Return (x, y) of the center of cell containing provided text 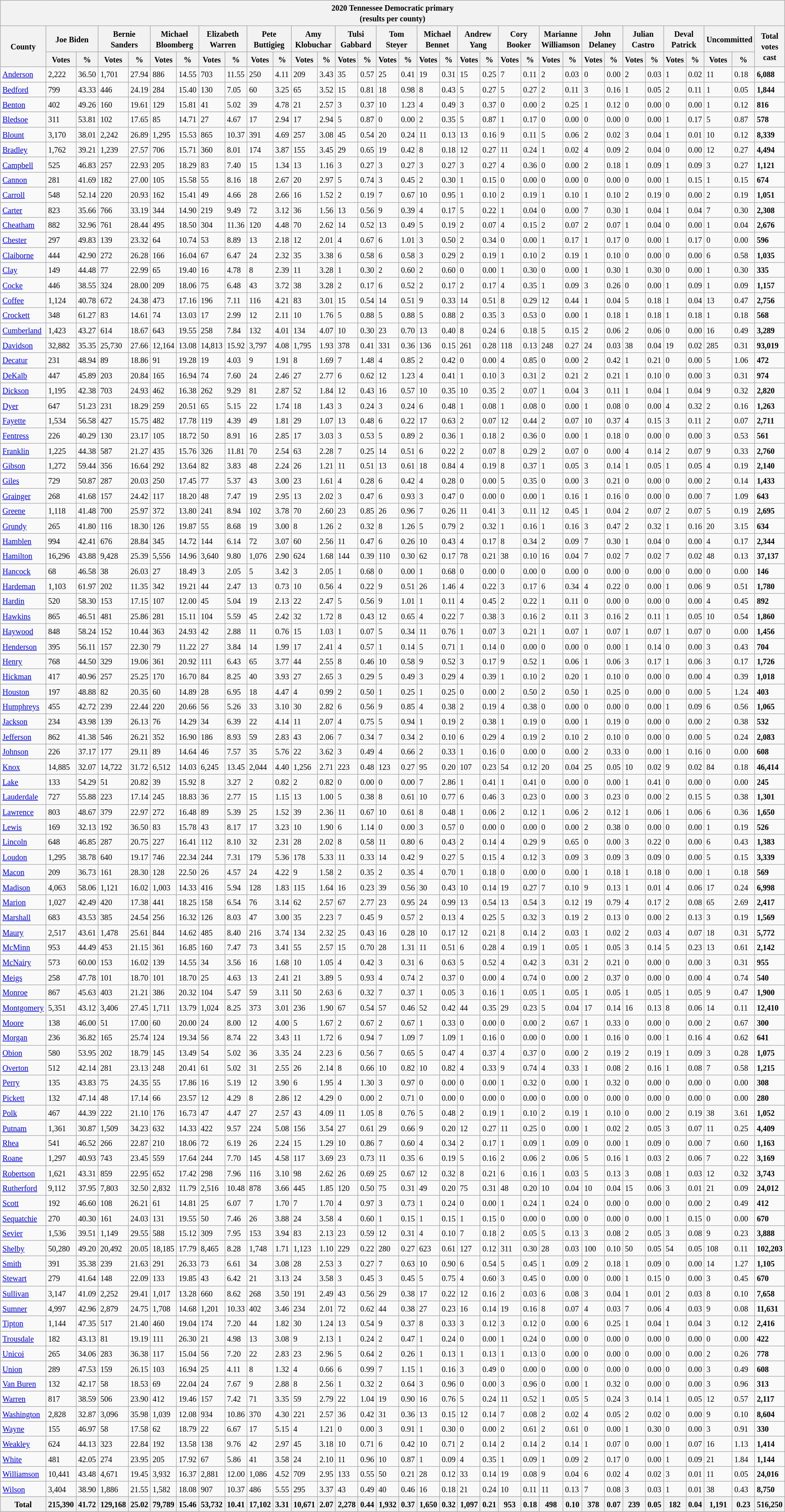
186 (212, 737)
3.42 (282, 571)
15.81 (188, 104)
11.81 (236, 450)
3,147 (61, 1293)
1,163 (770, 1143)
5.55 (282, 1489)
6.07 (236, 1203)
1,414 (770, 1444)
335 (770, 270)
455 (61, 707)
224 (260, 1128)
3.74 (282, 932)
1.69 (326, 360)
13.49 (188, 1053)
191 (304, 1293)
Jefferson (23, 737)
2,252 (113, 1293)
22.87 (139, 1143)
216 (260, 932)
22.84 (139, 1444)
Polk (23, 1113)
279 (61, 1278)
304 (212, 225)
17,102 (260, 1504)
24.19 (139, 89)
1,509 (113, 1128)
47.35 (87, 1323)
1.32 (282, 1368)
County (23, 47)
2,516 (212, 1188)
548 (61, 195)
1,027 (61, 902)
Andrew Yang (478, 39)
352 (163, 737)
7.42 (236, 1399)
123 (387, 767)
49.26 (87, 104)
20.51 (188, 405)
1,701 (113, 74)
Hancock (23, 571)
11.35 (139, 586)
197 (61, 692)
15.12 (188, 1233)
5.36 (282, 857)
18.86 (139, 360)
29.55 (139, 1233)
51.23 (87, 405)
129 (163, 104)
Giles (23, 481)
313 (770, 1383)
1.16 (326, 164)
42.17 (87, 1383)
Lincoln (23, 842)
148 (113, 1278)
6,088 (770, 74)
2.87 (282, 390)
Davidson (23, 345)
7.46 (236, 1218)
20.82 (139, 782)
485 (212, 932)
20.03 (139, 481)
41.72 (87, 1504)
3.38 (326, 255)
DeKalb (23, 375)
35.38 (87, 1263)
14.89 (188, 692)
385 (113, 917)
2,242 (113, 134)
11.22 (188, 646)
66 (163, 1098)
47.78 (87, 977)
3,170 (61, 134)
520 (61, 601)
24,012 (770, 1188)
4.69 (282, 134)
Washington (23, 1414)
17.00 (139, 1022)
596 (770, 240)
23.13 (139, 1068)
261 (469, 345)
761 (113, 225)
46,414 (770, 767)
5,556 (163, 556)
974 (770, 375)
1,003 (163, 887)
20.66 (188, 707)
460 (163, 1323)
Henry (23, 661)
43.31 (87, 1173)
Houston (23, 692)
12,410 (770, 1007)
1.46 (449, 586)
614 (113, 330)
3.14 (282, 902)
Anderson (23, 74)
Fentress (23, 435)
727 (61, 797)
859 (113, 1173)
Obion (23, 1053)
298 (212, 1173)
19.04 (188, 1323)
2,142 (770, 947)
53.95 (87, 1053)
445 (304, 1188)
2.79 (326, 1399)
3.62 (326, 752)
115 (304, 887)
Overton (23, 1068)
1,932 (387, 1504)
42.72 (87, 707)
Maury (23, 932)
14.90 (188, 210)
6.19 (236, 1143)
196 (212, 300)
24.42 (139, 496)
Bernie Sanders (124, 39)
Wilson (23, 1489)
Wayne (23, 1429)
46.85 (87, 842)
882 (61, 225)
823 (61, 210)
22.93 (139, 164)
219 (212, 210)
22.99 (139, 270)
1,748 (260, 1248)
2,308 (770, 210)
14.68 (188, 1308)
4.57 (236, 872)
Johnson (23, 752)
49.20 (87, 1248)
32.96 (87, 225)
21.55 (139, 1489)
13.08 (188, 345)
2.46 (282, 375)
886 (163, 74)
16.32 (188, 917)
672 (113, 300)
43.88 (87, 556)
640 (113, 857)
40.29 (87, 435)
623 (428, 1248)
Van Buren (23, 1383)
Haywood (23, 631)
647 (61, 405)
266 (113, 1143)
3,797 (260, 345)
8,465 (212, 1248)
427 (113, 420)
1.93 (326, 345)
38.59 (87, 1399)
3.23 (282, 827)
Chester (23, 240)
17.65 (139, 119)
14,722 (113, 767)
41.38 (87, 737)
169 (61, 827)
0.81 (367, 89)
844 (163, 932)
37.95 (87, 1188)
8.74 (236, 1038)
3.37 (326, 1489)
2,344 (770, 541)
58.30 (87, 601)
1.13 (743, 1444)
9,428 (113, 556)
8.62 (236, 1293)
14,813 (212, 345)
1.64 (326, 887)
Putnam (23, 1128)
295 (304, 1489)
Julian Castro (643, 39)
2.99 (236, 315)
16.90 (188, 737)
19.85 (188, 1278)
3.46 (282, 1308)
0.55 (367, 1474)
43.48 (87, 1474)
48.88 (87, 692)
166 (163, 255)
52.14 (87, 195)
512 (61, 1068)
1,123 (304, 1248)
4.63 (236, 977)
4,409 (770, 1128)
0.80 (408, 842)
21.63 (139, 1263)
Hardeman (23, 586)
0.98 (408, 89)
15.46 (188, 1504)
1.06 (743, 360)
17.58 (139, 1429)
26.28 (139, 255)
283 (113, 1353)
7.57 (236, 752)
43.27 (87, 330)
32.87 (87, 1414)
1.04 (367, 1399)
14,885 (61, 767)
6.95 (236, 692)
1.03 (326, 631)
3,932 (163, 1474)
Franklin (23, 450)
2.28 (326, 450)
14.64 (188, 752)
25.86 (139, 616)
1,149 (113, 1233)
5.86 (236, 1459)
1,433 (770, 481)
3.11 (282, 992)
1,383 (770, 842)
482 (163, 420)
50.87 (87, 481)
8.28 (236, 1248)
6.61 (236, 1263)
40.96 (87, 676)
Deval Patrick (684, 39)
6.14 (236, 541)
35.98 (139, 1414)
345 (163, 541)
18.20 (188, 496)
5.19 (236, 1083)
79 (163, 646)
14.03 (188, 767)
1,423 (61, 330)
892 (770, 601)
10.86 (236, 1414)
568 (770, 315)
30.87 (87, 1128)
19.21 (188, 586)
28.30 (139, 872)
2.53 (326, 1263)
2.42 (282, 616)
43.33 (87, 89)
18.30 (139, 526)
746 (163, 857)
18.49 (188, 571)
16.70 (188, 676)
580 (61, 1053)
Union (23, 1368)
40.30 (87, 1218)
6.42 (236, 1278)
1.56 (326, 210)
13.79 (188, 1007)
16.04 (188, 255)
22.95 (139, 1173)
93,019 (770, 345)
44.38 (87, 450)
159 (113, 1368)
4,494 (770, 149)
559 (163, 1158)
42.41 (87, 541)
569 (770, 872)
Sevier (23, 1233)
103 (163, 1368)
42.05 (87, 1459)
33.19 (139, 210)
5.08 (282, 1128)
20,492 (113, 1248)
19.61 (139, 104)
31.72 (139, 767)
3,169 (770, 1158)
587 (113, 450)
3.45 (326, 149)
3.41 (282, 947)
14.71 (188, 119)
22.09 (139, 1278)
300 (770, 1022)
Madison (23, 887)
56.58 (87, 420)
634 (770, 526)
1.74 (282, 405)
816 (770, 104)
1.81 (282, 420)
709 (304, 1474)
34.06 (87, 1353)
Lewis (23, 827)
1,582 (163, 1489)
Moore (23, 1022)
Hamblen (23, 541)
53.81 (87, 119)
Dyer (23, 405)
3.12 (282, 210)
14.62 (188, 932)
25.39 (139, 556)
1.10 (326, 1248)
42.38 (87, 390)
136 (428, 345)
210 (163, 1143)
Jackson (23, 722)
2,828 (61, 1414)
Uncommitted (730, 39)
561 (770, 435)
3.54 (326, 1128)
2.66 (282, 195)
60.00 (87, 962)
1,795 (304, 345)
45.89 (87, 375)
1,225 (61, 450)
15.75 (139, 420)
517 (113, 1323)
1.30 (367, 1083)
15.53 (188, 134)
18.67 (139, 330)
2.71 (326, 767)
0.59 (367, 1233)
26.33 (188, 1263)
363 (163, 631)
1,191 (719, 1504)
61.27 (87, 315)
11.36 (236, 225)
2,278 (347, 1504)
Gibson (23, 466)
768 (61, 661)
25.97 (139, 511)
2,083 (770, 737)
Stewart (23, 1278)
778 (770, 1353)
2.63 (326, 992)
26.13 (139, 722)
39.51 (87, 1233)
3.88 (282, 1218)
Lawrence (23, 812)
68 (61, 571)
112 (212, 842)
19.17 (139, 857)
Weakley (23, 1444)
674 (770, 180)
241 (212, 511)
2,517 (61, 932)
49.83 (87, 240)
44.48 (87, 270)
38.90 (87, 1489)
Cory Booker (519, 39)
3.83 (236, 466)
23.95 (139, 1459)
Sullivan (23, 1293)
Hickman (23, 676)
69 (163, 1383)
Pete Buttigieg (269, 39)
43.61 (87, 932)
127 (469, 1248)
Cannon (23, 180)
178 (304, 857)
3.31 (282, 1504)
7.11 (236, 300)
1,361 (61, 1128)
344 (163, 210)
17.45 (188, 481)
331 (387, 345)
32.50 (139, 1188)
1,621 (61, 1173)
Campbell (23, 164)
766 (113, 210)
78 (469, 556)
Robertson (23, 1173)
Greene (23, 511)
4.30 (282, 1414)
44.13 (87, 1444)
10.48 (236, 1188)
10.33 (236, 1308)
3.94 (282, 1233)
2,881 (212, 1474)
18,185 (163, 1248)
4.03 (236, 360)
15.58 (188, 180)
2.11 (282, 315)
19.40 (188, 270)
Elizabeth Warren (223, 39)
23.45 (139, 1158)
462 (163, 390)
Coffee (23, 300)
118 (510, 345)
Scott (23, 1203)
486 (260, 1489)
19.46 (188, 1399)
44.49 (87, 947)
63 (304, 450)
2.69 (743, 902)
285 (719, 345)
22.04 (188, 1383)
Williamson (23, 1474)
27.94 (139, 74)
26.15 (139, 1368)
2.10 (326, 1459)
Smith (23, 1263)
18.08 (188, 1489)
53,732 (212, 1504)
1.00 (326, 797)
28.44 (139, 225)
1,297 (61, 1158)
6,245 (212, 767)
3.66 (282, 1188)
1,215 (770, 1068)
5.47 (236, 992)
541 (61, 1143)
Cumberland (23, 330)
3.93 (282, 676)
8.16 (236, 180)
1,097 (469, 1504)
24.54 (139, 917)
516,250 (770, 1504)
2020 Tennessee Democratic primary(results per county) (393, 13)
29.11 (139, 752)
1.43 (326, 405)
1,035 (770, 255)
955 (770, 962)
58.24 (87, 631)
803 (61, 812)
21.15 (139, 947)
4.58 (282, 1158)
540 (770, 977)
3.13 (282, 1278)
878 (260, 1188)
2,417 (770, 902)
8,339 (770, 134)
46 (212, 752)
36.38 (139, 1353)
256 (163, 917)
1.58 (326, 872)
19.06 (139, 661)
110 (387, 556)
27.45 (139, 1007)
1.85 (326, 1188)
297 (61, 240)
370 (260, 1414)
22.34 (188, 857)
16,296 (61, 556)
95 (428, 767)
17.42 (188, 1173)
17.92 (188, 1459)
177 (113, 752)
41.68 (87, 496)
18.53 (139, 1383)
8.10 (236, 842)
14.61 (139, 315)
9.49 (236, 210)
3.77 (282, 661)
308 (770, 1083)
3.27 (236, 782)
472 (770, 360)
Blount (23, 134)
9,112 (61, 1188)
21.21 (139, 992)
203 (113, 375)
2,820 (770, 390)
3.61 (743, 1113)
24,016 (770, 1474)
262 (212, 390)
Crockett (23, 315)
Claiborne (23, 255)
24.38 (139, 300)
1.67 (326, 1022)
292 (163, 466)
Joe Biden (72, 39)
26.03 (139, 571)
Meigs (23, 977)
1,256 (304, 767)
259 (163, 405)
3,743 (770, 1173)
435 (163, 450)
3.69 (326, 1158)
1,301 (770, 797)
46.00 (87, 1022)
4.67 (236, 119)
20.00 (188, 1022)
5.76 (282, 752)
17.79 (188, 1248)
25,730 (113, 345)
3.78 (282, 511)
27.66 (139, 345)
867 (61, 992)
683 (61, 917)
1.61 (326, 481)
20.93 (139, 195)
Total (23, 1504)
4,671 (113, 1474)
862 (61, 737)
676 (113, 541)
Marshall (23, 917)
Bedford (23, 89)
3.89 (326, 977)
Grundy (23, 526)
46.52 (87, 1143)
817 (61, 1399)
5.04 (236, 601)
14.96 (188, 556)
8.17 (236, 827)
1.83 (282, 887)
46.51 (87, 616)
55.88 (87, 797)
38.78 (87, 857)
131 (163, 1218)
18.72 (188, 435)
91 (163, 360)
8.91 (236, 435)
18.25 (188, 902)
1.14 (367, 827)
700 (113, 511)
660 (212, 1293)
4.40 (282, 767)
37.17 (87, 752)
1,065 (770, 707)
417 (61, 676)
2,760 (770, 450)
Tulsi Gabbard (356, 39)
1,569 (770, 917)
Decatur (23, 360)
98 (304, 1173)
2.06 (326, 737)
1,201 (212, 1308)
4.00 (282, 1022)
43.98 (87, 722)
1,124 (61, 300)
6.48 (236, 285)
578 (770, 119)
8.94 (236, 511)
2.65 (326, 676)
373 (260, 1007)
9.80 (236, 556)
1,536 (61, 1233)
1,103 (61, 586)
16.38 (188, 390)
Hawkins (23, 616)
525 (61, 164)
17.15 (139, 601)
447 (61, 375)
Sumner (23, 1308)
848 (61, 631)
652 (163, 1173)
42.49 (87, 902)
16.73 (188, 1113)
4,063 (61, 887)
7.60 (236, 375)
Trousdale (23, 1338)
229 (347, 1248)
994 (61, 541)
23.32 (139, 240)
22.44 (139, 707)
329 (113, 661)
274 (113, 1459)
8.01 (236, 149)
1.48 (367, 360)
10.41 (236, 1504)
1,052 (770, 1113)
16.41 (188, 842)
38.01 (87, 134)
Pickett (23, 1098)
46.83 (87, 164)
11.79 (188, 1188)
Dickson (23, 390)
Carroll (23, 195)
6.47 (236, 255)
2.60 (326, 511)
221 (304, 1414)
12.08 (188, 1414)
4.22 (282, 872)
4.09 (326, 1113)
5.39 (236, 812)
441 (163, 902)
1,075 (770, 1053)
41.48 (87, 511)
15.40 (188, 89)
29.41 (139, 1293)
11,631 (770, 1308)
7.05 (236, 89)
1,051 (770, 195)
20.75 (139, 842)
4.14 (282, 722)
348 (61, 315)
Hardin (23, 601)
28.84 (139, 541)
36.73 (87, 872)
41.64 (87, 1278)
222 (113, 1113)
2,117 (770, 1399)
323 (113, 1444)
0.77 (449, 797)
1,157 (770, 285)
2,416 (770, 1323)
10.44 (139, 631)
47.14 (87, 1098)
0.86 (367, 1143)
21.40 (139, 1323)
324 (113, 285)
50,280 (61, 1248)
573 (61, 962)
39.21 (87, 149)
Hamilton (23, 556)
8.40 (236, 932)
5,351 (61, 1007)
6,512 (163, 767)
Morgan (23, 1038)
7.67 (236, 1383)
25.61 (139, 932)
11.55 (236, 74)
3.25 (282, 89)
47.53 (87, 1368)
15.78 (188, 827)
Macon (23, 872)
57 (387, 1007)
102,203 (770, 1248)
19.34 (188, 1038)
43.12 (87, 1007)
15.04 (188, 1353)
2.96 (326, 1353)
Bledsoe (23, 119)
1,860 (770, 616)
46.60 (87, 1203)
467 (61, 1113)
2.39 (282, 270)
453 (113, 947)
7.70 (236, 1158)
Amy Klobuchar (313, 39)
54.29 (87, 782)
1,478 (113, 932)
156 (304, 1128)
44.50 (87, 661)
1,086 (260, 1474)
Cheatham (23, 225)
41.09 (87, 1293)
22.30 (139, 646)
1.07 (326, 420)
8.68 (236, 526)
4.52 (282, 1474)
17.38 (139, 902)
19.45 (139, 1474)
2,695 (770, 511)
44.39 (87, 1113)
4.48 (282, 225)
124 (163, 1038)
10.74 (188, 240)
284 (163, 89)
2.31 (282, 842)
4.66 (236, 195)
22.50 (188, 872)
3,404 (61, 1489)
2,711 (770, 420)
Lauderdale (23, 797)
1,780 (770, 586)
42.90 (87, 255)
25.02 (139, 1504)
3.52 (326, 89)
149 (61, 270)
2.54 (282, 450)
35.66 (87, 210)
23.90 (139, 1399)
5.33 (326, 857)
26.89 (139, 134)
19.87 (188, 526)
641 (770, 1038)
4.21 (282, 300)
9.57 (236, 1128)
20.41 (188, 1068)
12,164 (163, 345)
42.96 (87, 1308)
19.19 (139, 1338)
1,886 (113, 1489)
2,756 (770, 300)
588 (163, 1233)
Humphreys (23, 707)
704 (770, 646)
4.98 (236, 1338)
0.40 (449, 330)
59.44 (87, 466)
100 (594, 1248)
1,762 (61, 149)
22.97 (139, 812)
3.50 (282, 1293)
32,882 (61, 345)
729 (61, 481)
Michael Bennet (437, 39)
Loudon (23, 857)
27.00 (139, 180)
43.53 (87, 917)
379 (113, 812)
7.96 (236, 1173)
36.82 (87, 1038)
4.07 (326, 330)
Marion (23, 902)
326 (212, 450)
McNairy (23, 962)
309 (212, 1233)
907 (212, 1489)
473 (163, 300)
4.08 (282, 345)
Benton (23, 104)
14.81 (188, 1203)
135 (61, 1083)
2.14 (326, 1068)
1.27 (743, 1263)
1.76 (326, 315)
0.69 (367, 1173)
37,137 (770, 556)
7,658 (770, 1293)
61.97 (87, 586)
46.58 (87, 571)
40.93 (87, 1158)
19.28 (188, 360)
1,118 (61, 511)
15.11 (188, 616)
Cocke (23, 285)
386 (163, 992)
17.86 (188, 1083)
1,017 (163, 1293)
28.00 (139, 285)
1,076 (260, 556)
2.36 (326, 812)
Henderson (23, 646)
4.39 (236, 420)
25.25 (139, 676)
6.39 (236, 722)
15.76 (188, 450)
799 (61, 89)
2,676 (770, 225)
1,900 (770, 992)
26.30 (188, 1338)
162 (163, 195)
3,406 (113, 1007)
17.64 (188, 1158)
7,803 (113, 1188)
46.97 (87, 1429)
15.41 (188, 195)
23.17 (139, 435)
24.35 (139, 1083)
3.90 (282, 1083)
13.64 (188, 466)
170 (163, 676)
14.29 (188, 722)
176 (163, 1113)
0.84 (449, 466)
41.69 (87, 180)
Unicoi (23, 1353)
270 (61, 1218)
2,140 (770, 466)
58.06 (87, 887)
1.99 (282, 646)
2.85 (282, 435)
79,789 (163, 1504)
16.37 (188, 1474)
8.89 (236, 240)
3.15 (743, 526)
8,750 (770, 1489)
2.90 (282, 556)
13.80 (188, 511)
16.64 (139, 466)
4,997 (61, 1308)
Sequatchie (23, 1218)
1.91 (282, 360)
56.11 (87, 646)
330 (770, 1429)
17.16 (188, 300)
8.03 (236, 917)
1.71 (282, 1248)
3,640 (212, 556)
129,168 (113, 1504)
1,105 (770, 1263)
743 (113, 1158)
18.50 (188, 225)
227 (163, 842)
3.72 (282, 285)
1,456 (770, 631)
158 (212, 902)
395 (61, 646)
20.32 (188, 992)
15.71 (188, 149)
6.43 (236, 661)
119 (212, 420)
7.95 (236, 1233)
40.78 (87, 300)
1.29 (326, 1143)
43.13 (87, 1338)
Shelby (23, 1248)
360 (212, 149)
2.67 (282, 180)
85 (163, 119)
2,879 (113, 1308)
Montgomery (23, 1007)
3.18 (326, 1444)
27.57 (139, 149)
48.94 (87, 360)
1.34 (282, 164)
2,832 (163, 1188)
506 (113, 1399)
526 (770, 827)
8.93 (236, 737)
20.35 (139, 692)
372 (163, 511)
24.03 (139, 1218)
0.89 (408, 435)
20.05 (139, 1248)
3.03 (326, 435)
179 (260, 857)
53 (212, 240)
42.14 (87, 1068)
1,272 (61, 466)
10,441 (61, 1474)
5.37 (236, 481)
Knox (23, 767)
John Delaney (602, 39)
Perry (23, 1083)
444 (61, 255)
1,239 (113, 149)
Warren (23, 1399)
8,604 (770, 1414)
Carter (23, 210)
6.67 (236, 1429)
38.55 (87, 285)
416 (212, 887)
Tipton (23, 1323)
420 (113, 902)
34.23 (139, 1128)
1.95 (326, 1083)
32.13 (87, 827)
16.85 (188, 947)
342 (163, 586)
Roane (23, 1158)
3,339 (770, 857)
146 (770, 571)
1,039 (163, 1414)
495 (163, 225)
5,772 (770, 932)
532 (770, 722)
18.83 (188, 797)
White (23, 1459)
35.35 (87, 345)
45.63 (87, 992)
14.72 (188, 541)
13.58 (188, 1444)
5.26 (236, 707)
21.27 (139, 450)
8.00 (236, 1022)
1,844 (770, 89)
1,195 (61, 390)
356 (113, 466)
Lake (23, 782)
21.10 (139, 1113)
1,534 (61, 420)
43.83 (87, 1083)
17.78 (188, 420)
1,708 (163, 1308)
291 (163, 1263)
2.49 (326, 1293)
9.29 (236, 390)
Bradley (23, 149)
3,289 (770, 330)
10,671 (304, 1504)
13.45 (236, 767)
3.84 (236, 646)
71 (260, 1399)
5.59 (236, 616)
48.67 (87, 812)
3,096 (113, 1414)
Clay (23, 270)
20.84 (139, 375)
2,222 (61, 74)
Rhea (23, 1143)
2.18 (282, 240)
215,390 (61, 1504)
Marianne Williamson (560, 39)
1,024 (212, 1007)
Tom Steyer (397, 39)
1.82 (282, 1323)
23.57 (188, 1098)
McMinn (23, 947)
632 (163, 1128)
64 (163, 240)
706 (163, 149)
24.75 (139, 1308)
1,018 (770, 676)
Fayette (23, 420)
1,263 (770, 405)
6,998 (770, 887)
7.84 (236, 330)
Michael Bloomberg (174, 39)
4.01 (282, 330)
3.56 (236, 962)
498 (551, 1504)
32.07 (87, 767)
289 (61, 1368)
3.87 (282, 149)
16.48 (188, 812)
3,888 (770, 1233)
1.31 (408, 947)
2,044 (260, 767)
Rutherford (23, 1188)
Monroe (23, 992)
1,711 (163, 1007)
152 (113, 631)
9.76 (236, 1444)
41.80 (87, 526)
546 (113, 737)
2.82 (326, 707)
7.40 (236, 164)
648 (61, 842)
Total votes cast (770, 47)
7.31 (236, 857)
25.74 (139, 1038)
6.54 (236, 902)
5.94 (236, 887)
Grainger (23, 496)
13.03 (188, 315)
20.92 (188, 661)
1,726 (770, 661)
13.28 (188, 1293)
3.07 (282, 541)
934 (212, 1414)
